Capture the cell that displays the provided text and extract its [x, y] central coordinate. 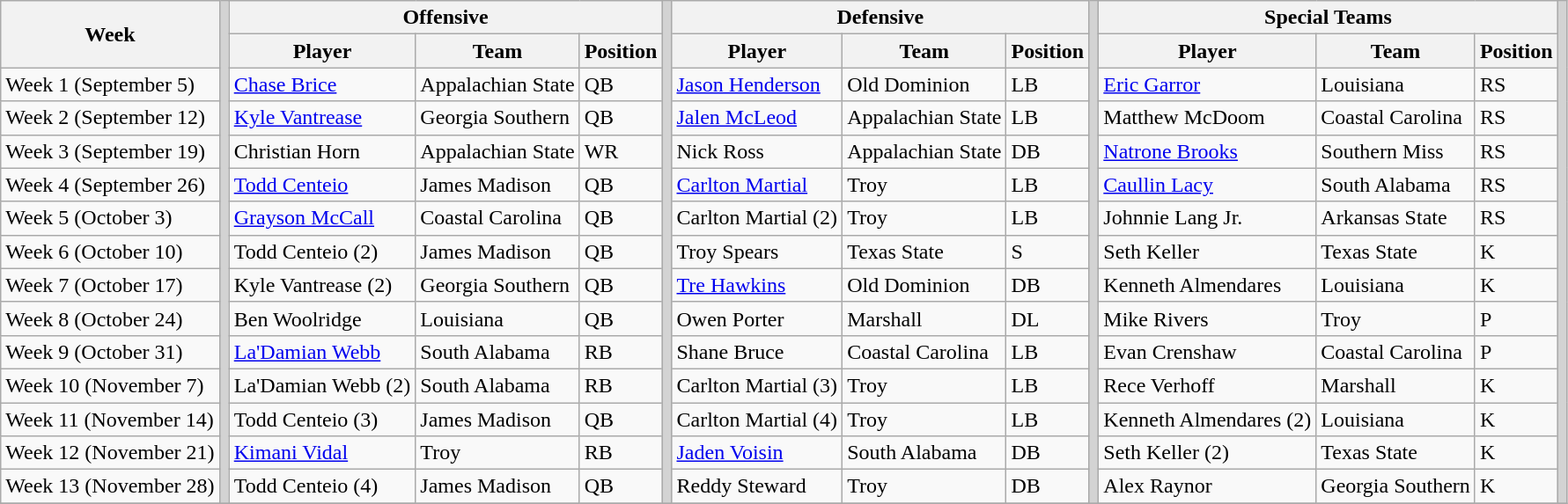
Jaden Voisin [757, 453]
Grayson McCall [322, 218]
Carlton Martial (3) [757, 385]
Troy Spears [757, 252]
Seth Keller [1208, 252]
Christian Horn [322, 151]
Kyle Vantrease (2) [322, 285]
Jalen McLeod [757, 118]
Carlton Martial [757, 185]
Arkansas State [1396, 218]
Owen Porter [757, 318]
Week 1 (September 5) [110, 84]
Week 10 (November 7) [110, 385]
DL [1048, 318]
Week 9 (October 31) [110, 352]
Alex Raynor [1208, 486]
Matthew McDoom [1208, 118]
Todd Centeio [322, 185]
Evan Crenshaw [1208, 352]
Kyle Vantrease [322, 118]
Carlton Martial (4) [757, 420]
Rece Verhoff [1208, 385]
Week 5 (October 3) [110, 218]
Reddy Steward [757, 486]
Mike Rivers [1208, 318]
Nick Ross [757, 151]
Week 2 (September 12) [110, 118]
Ben Woolridge [322, 318]
La'Damian Webb (2) [322, 385]
Week 8 (October 24) [110, 318]
Week [110, 34]
Week 11 (November 14) [110, 420]
Week 6 (October 10) [110, 252]
Caullin Lacy [1208, 185]
Week 7 (October 17) [110, 285]
WR [621, 151]
Tre Hawkins [757, 285]
Kimani Vidal [322, 453]
Week 4 (September 26) [110, 185]
Seth Keller (2) [1208, 453]
Defensive [880, 18]
S [1048, 252]
Natrone Brooks [1208, 151]
Eric Garror [1208, 84]
Todd Centeio (2) [322, 252]
Jason Henderson [757, 84]
Special Teams [1328, 18]
Todd Centeio (4) [322, 486]
Todd Centeio (3) [322, 420]
Kenneth Almendares [1208, 285]
Week 12 (November 21) [110, 453]
La'Damian Webb [322, 352]
Chase Brice [322, 84]
Kenneth Almendares (2) [1208, 420]
Shane Bruce [757, 352]
Southern Miss [1396, 151]
Offensive [445, 18]
Week 13 (November 28) [110, 486]
Week 3 (September 19) [110, 151]
Carlton Martial (2) [757, 218]
Johnnie Lang Jr. [1208, 218]
